Capture the cell that displays the provided text and extract its [x, y] central coordinate. 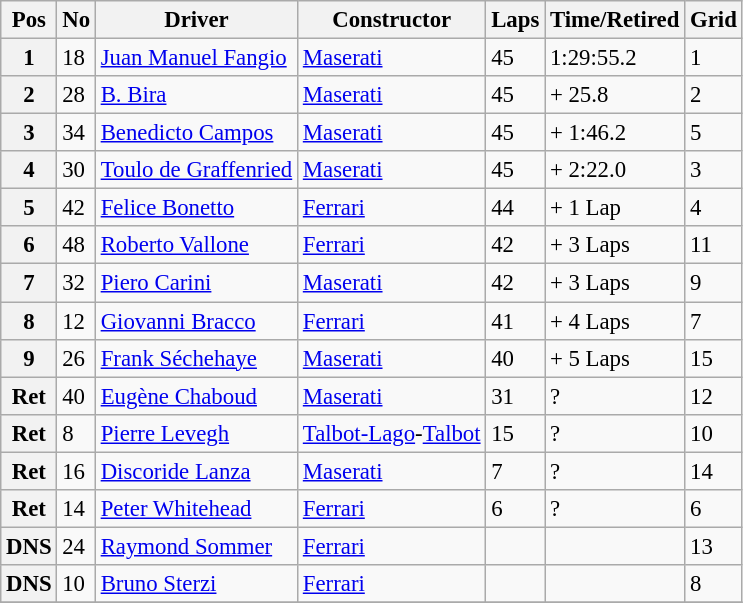
Peter Whitehead [196, 509]
Pierre Levegh [196, 433]
+ 1:46.2 [615, 133]
Piero Carini [196, 283]
Discoride Lanza [196, 471]
Frank Séchehaye [196, 358]
+ 2:22.0 [615, 170]
13 [714, 546]
34 [76, 133]
31 [516, 396]
18 [76, 58]
+ 25.8 [615, 95]
Juan Manuel Fangio [196, 58]
Felice Bonetto [196, 208]
Bruno Sterzi [196, 584]
Raymond Sommer [196, 546]
32 [76, 283]
16 [76, 471]
28 [76, 95]
Time/Retired [615, 20]
48 [76, 245]
Benedicto Campos [196, 133]
+ 4 Laps [615, 321]
+ 1 Lap [615, 208]
Toulo de Graffenried [196, 170]
1:29:55.2 [615, 58]
Eugène Chaboud [196, 396]
+ 5 Laps [615, 358]
44 [516, 208]
Driver [196, 20]
11 [714, 245]
Constructor [392, 20]
Grid [714, 20]
30 [76, 170]
Roberto Vallone [196, 245]
Pos [29, 20]
Giovanni Bracco [196, 321]
24 [76, 546]
B. Bira [196, 95]
Talbot-Lago-Talbot [392, 433]
No [76, 20]
26 [76, 358]
41 [516, 321]
Laps [516, 20]
